Detect which cell encompasses the target text, then output its [x, y] center coordinate. 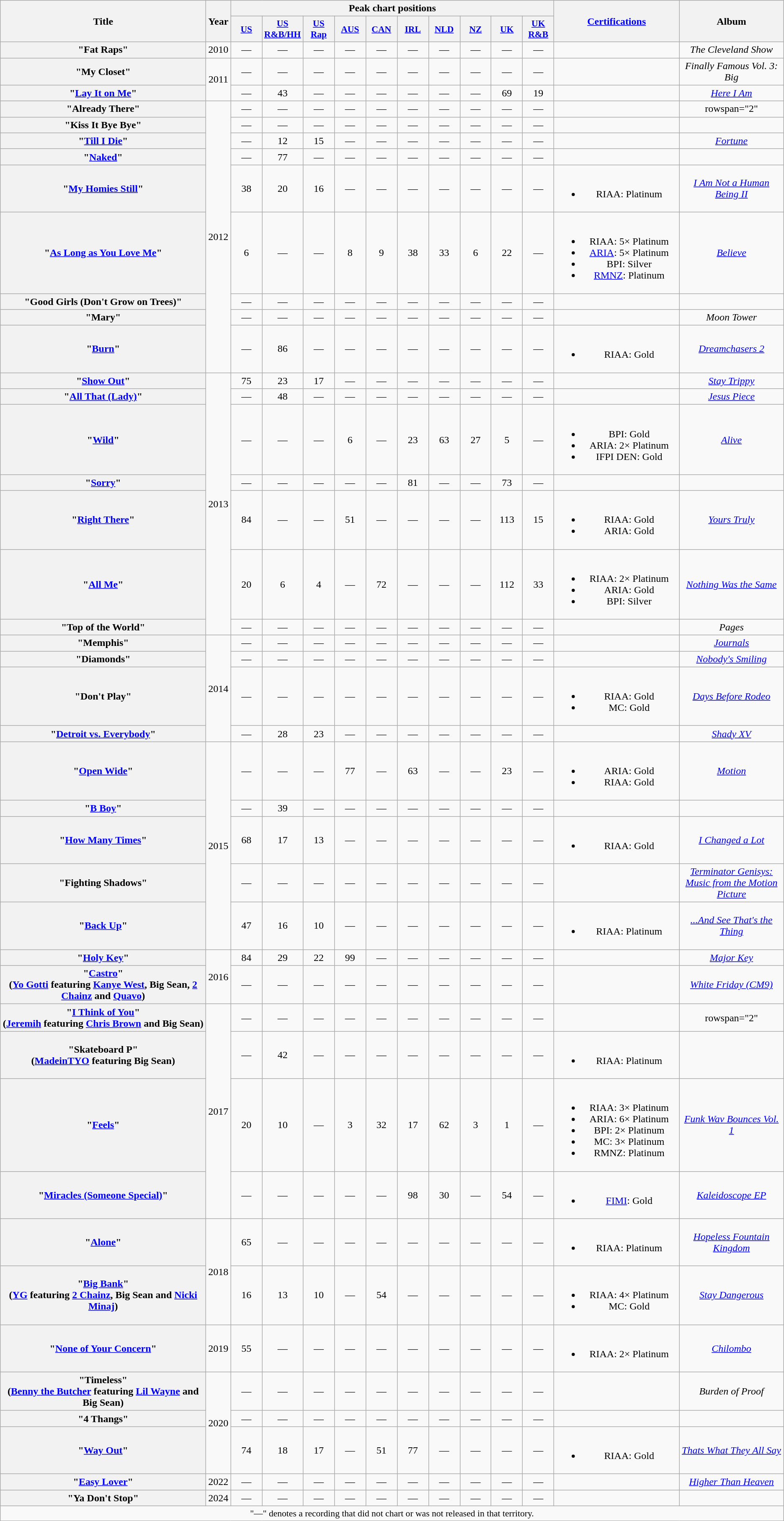
Certifications [616, 21]
47 [246, 926]
Yours Truly [731, 520]
RIAA: 2× PlatinumARIA: GoldBPI: Silver [616, 584]
2019 [219, 1348]
"My Closet" [103, 71]
Moon Tower [731, 318]
"Castro"(Yo Gotti featuring Kanye West, Big Sean, 2 Chainz and Quavo) [103, 985]
Believe [731, 253]
"—" denotes a recording that did not chart or was not released in that territory. [392, 1513]
2011 [219, 80]
69 [507, 93]
Title [103, 21]
74 [246, 1450]
73 [507, 483]
Stay Dangerous [731, 1295]
"Skateboard P"(MadeinTYO featuring Big Sean) [103, 1055]
"Already There" [103, 109]
"Alone" [103, 1242]
"Feels" [103, 1125]
RIAA: 4× PlatinumMC: Gold [616, 1295]
The Cleveland Show [731, 50]
99 [350, 958]
2010 [219, 50]
UKR&B [539, 29]
Dreamchasers 2 [731, 349]
Hopeless Fountain Kingdom [731, 1242]
Peak chart positions [392, 8]
Major Key [731, 958]
"Good Girls (Don't Grow on Trees)" [103, 301]
32 [381, 1125]
30 [444, 1195]
RIAA: GoldARIA: Gold [616, 520]
"Timeless"(Benny the Butcher featuring Lil Wayne and Big Sean) [103, 1391]
2012 [219, 237]
55 [246, 1348]
81 [413, 483]
I Changed a Lot [731, 839]
Terminator Genisys: Music from the Motion Picture [731, 883]
"All That (Lady)" [103, 397]
Album [731, 21]
Thats What They All Say [731, 1450]
72 [381, 584]
39 [283, 808]
"Open Wide" [103, 771]
Fortune [731, 141]
Burden of Proof [731, 1391]
NZ [476, 29]
NLD [444, 29]
"How Many Times" [103, 839]
UK [507, 29]
AUS [350, 29]
"Detroit vs. Everybody" [103, 733]
"Easy Lover" [103, 1482]
27 [476, 440]
Chilombo [731, 1348]
2015 [219, 845]
IRL [413, 29]
"Right There" [103, 520]
75 [246, 381]
"Show Out" [103, 381]
Motion [731, 771]
"Naked" [103, 157]
48 [283, 397]
RIAA: 2× Platinum [616, 1348]
CAN [381, 29]
White Friday (CM9) [731, 985]
1 [507, 1125]
"Wild" [103, 440]
Finally Famous Vol. 3: Big [731, 71]
65 [246, 1242]
RIAA: 3× PlatinumARIA: 6× PlatinumBPI: 2× PlatinumMC: 3× PlatinumRMNZ: Platinum [616, 1125]
"Big Bank"(YG featuring 2 Chainz, Big Sean and Nicki Minaj) [103, 1295]
"Ya Don't Stop" [103, 1498]
"Holy Key" [103, 958]
2017 [219, 1111]
Jesus Piece [731, 397]
"Fighting Shadows" [103, 883]
Stay Trippy [731, 381]
"Mary" [103, 318]
Here I Am [731, 93]
5 [507, 440]
19 [539, 93]
"None of Your Concern" [103, 1348]
"Way Out" [103, 1450]
112 [507, 584]
Year [219, 21]
2018 [219, 1272]
62 [444, 1125]
ARIA: GoldRIAA: Gold [616, 771]
113 [507, 520]
98 [413, 1195]
"Memphis" [103, 643]
RIAA: GoldMC: Gold [616, 696]
"Miracles (Someone Special)" [103, 1195]
43 [283, 93]
"Kiss It Bye Bye" [103, 125]
2013 [219, 504]
"All Me" [103, 584]
29 [283, 958]
28 [283, 733]
Days Before Rodeo [731, 696]
"Diamonds" [103, 659]
2022 [219, 1482]
"Lay It on Me" [103, 93]
Alive [731, 440]
I Am Not a Human Being II [731, 189]
"4 Thangs" [103, 1418]
"As Long as You Love Me" [103, 253]
18 [283, 1450]
2020 [219, 1423]
Funk Wav Bounces Vol. 1 [731, 1125]
"Fat Raps" [103, 50]
USRap [318, 29]
2016 [219, 977]
"I Think of You"(Jeremih featuring Chris Brown and Big Sean) [103, 1018]
"Top of the World" [103, 627]
Shady XV [731, 733]
8 [350, 253]
2014 [219, 688]
"Sorry" [103, 483]
12 [283, 141]
...And See That's the Thing [731, 926]
Higher Than Heaven [731, 1482]
Nobody's Smiling [731, 659]
42 [283, 1055]
"Till I Die" [103, 141]
2024 [219, 1498]
Kaleidoscope EP [731, 1195]
USR&B/HH [283, 29]
FIMI: Gold [616, 1195]
Nothing Was the Same [731, 584]
"Burn" [103, 349]
"Back Up" [103, 926]
RIAA: 5× PlatinumARIA: 5× PlatinumBPI: SilverRMNZ: Platinum [616, 253]
"B Boy" [103, 808]
"My Homies Still" [103, 189]
9 [381, 253]
Journals [731, 643]
US [246, 29]
"Don't Play" [103, 696]
86 [283, 349]
BPI: GoldARIA: 2× PlatinumIFPI DEN: Gold [616, 440]
68 [246, 839]
4 [318, 584]
Pages [731, 627]
